Capture the cell that displays the provided text and extract its [x, y] central coordinate. 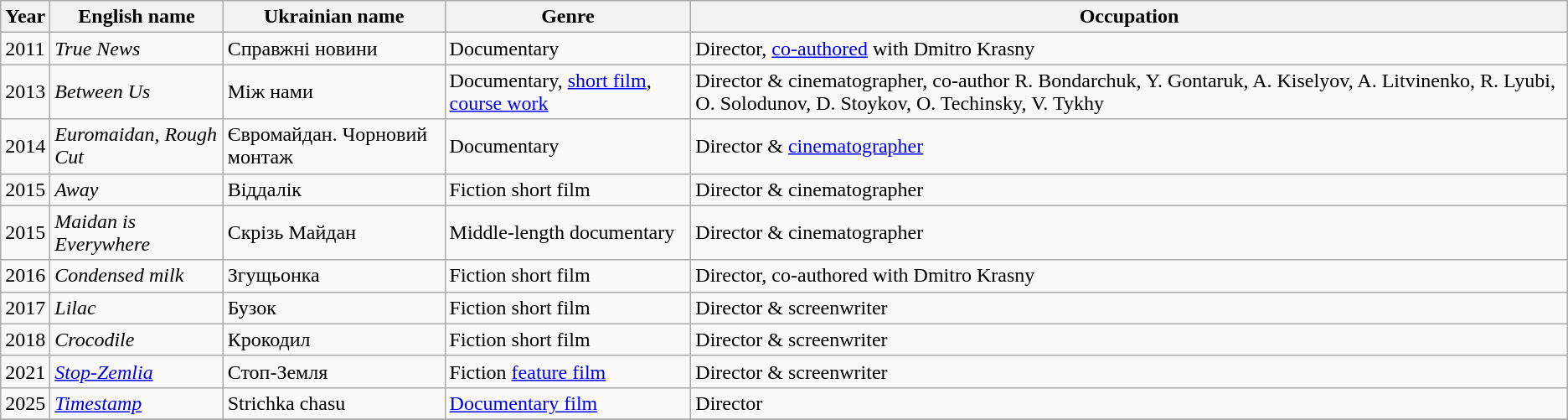
English name [137, 17]
Скрізь Майдан [333, 233]
Згущьонка [333, 276]
Fiction feature film [568, 371]
Євромайдан. Чорновий монтаж [333, 146]
2021 [25, 371]
True News [137, 49]
Lilac [137, 308]
Occupation [1129, 17]
Strichka chasu [333, 403]
Віддалік [333, 189]
Stop-Zemlia [137, 371]
Euromaidan, Rough Cut [137, 146]
Maidan is Everywhere [137, 233]
Year [25, 17]
2013 [25, 92]
Away [137, 189]
Director [1129, 403]
Справжні новини [333, 49]
Documentary, short film, course work [568, 92]
Middle-length documentary [568, 233]
Ukrainian name [333, 17]
Genre [568, 17]
Timestamp [137, 403]
2025 [25, 403]
2011 [25, 49]
Condensed milk [137, 276]
2016 [25, 276]
Documentary film [568, 403]
Крокодил [333, 340]
Between Us [137, 92]
2017 [25, 308]
Crocodile [137, 340]
Між нами [333, 92]
2014 [25, 146]
Бузок [333, 308]
Стоп-Земля [333, 371]
2018 [25, 340]
